Return the [X, Y] coordinate for the center point of the cell that contains the specified text.  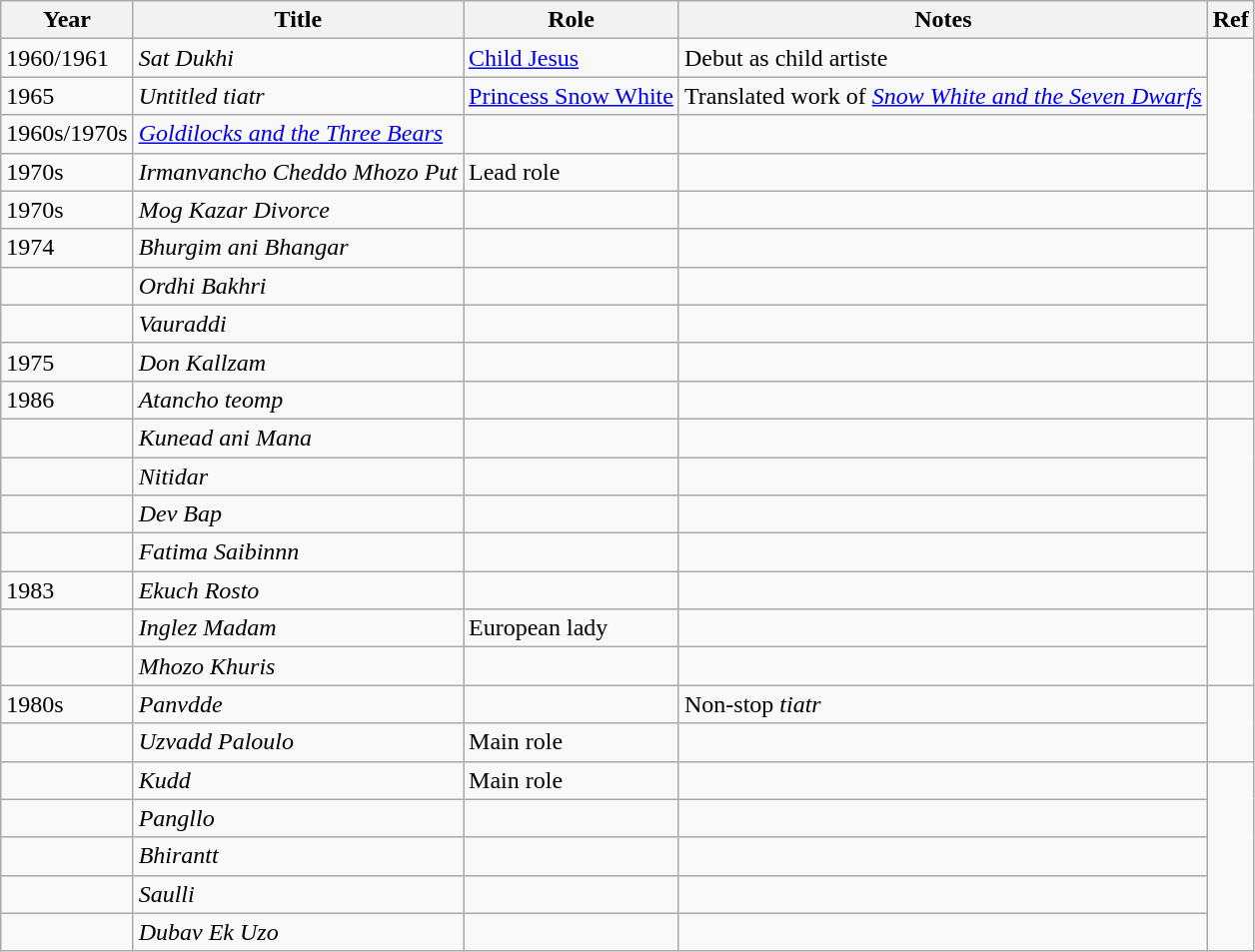
Kudd [298, 780]
1960/1961 [67, 58]
Nitidar [298, 476]
Lead role [572, 172]
1983 [67, 590]
Irmanvancho Cheddo Mhozo Put [298, 172]
1980s [67, 704]
Panvdde [298, 704]
Vauraddi [298, 324]
Year [67, 20]
1960s/1970s [67, 134]
1974 [67, 248]
Translated work of Snow White and the Seven Dwarfs [943, 96]
Pangllo [298, 818]
Child Jesus [572, 58]
Notes [943, 20]
Ref [1231, 20]
1965 [67, 96]
European lady [572, 628]
Title [298, 20]
Princess Snow White [572, 96]
1975 [67, 362]
Debut as child artiste [943, 58]
Role [572, 20]
Sat Dukhi [298, 58]
Ordhi Bakhri [298, 286]
1986 [67, 400]
Saulli [298, 894]
Inglez Madam [298, 628]
Bhirantt [298, 856]
Fatima Saibinnn [298, 552]
Bhurgim ani Bhangar [298, 248]
Uzvadd Paloulo [298, 742]
Mog Kazar Divorce [298, 210]
Kunead ani Mana [298, 438]
Dubav Ek Uzo [298, 932]
Ekuch Rosto [298, 590]
Don Kallzam [298, 362]
Dev Bap [298, 514]
Non-stop tiatr [943, 704]
Goldilocks and the Three Bears [298, 134]
Mhozo Khuris [298, 666]
Untitled tiatr [298, 96]
Atancho teomp [298, 400]
